Locate the cell with the specified text and output its [x, y] center coordinate. 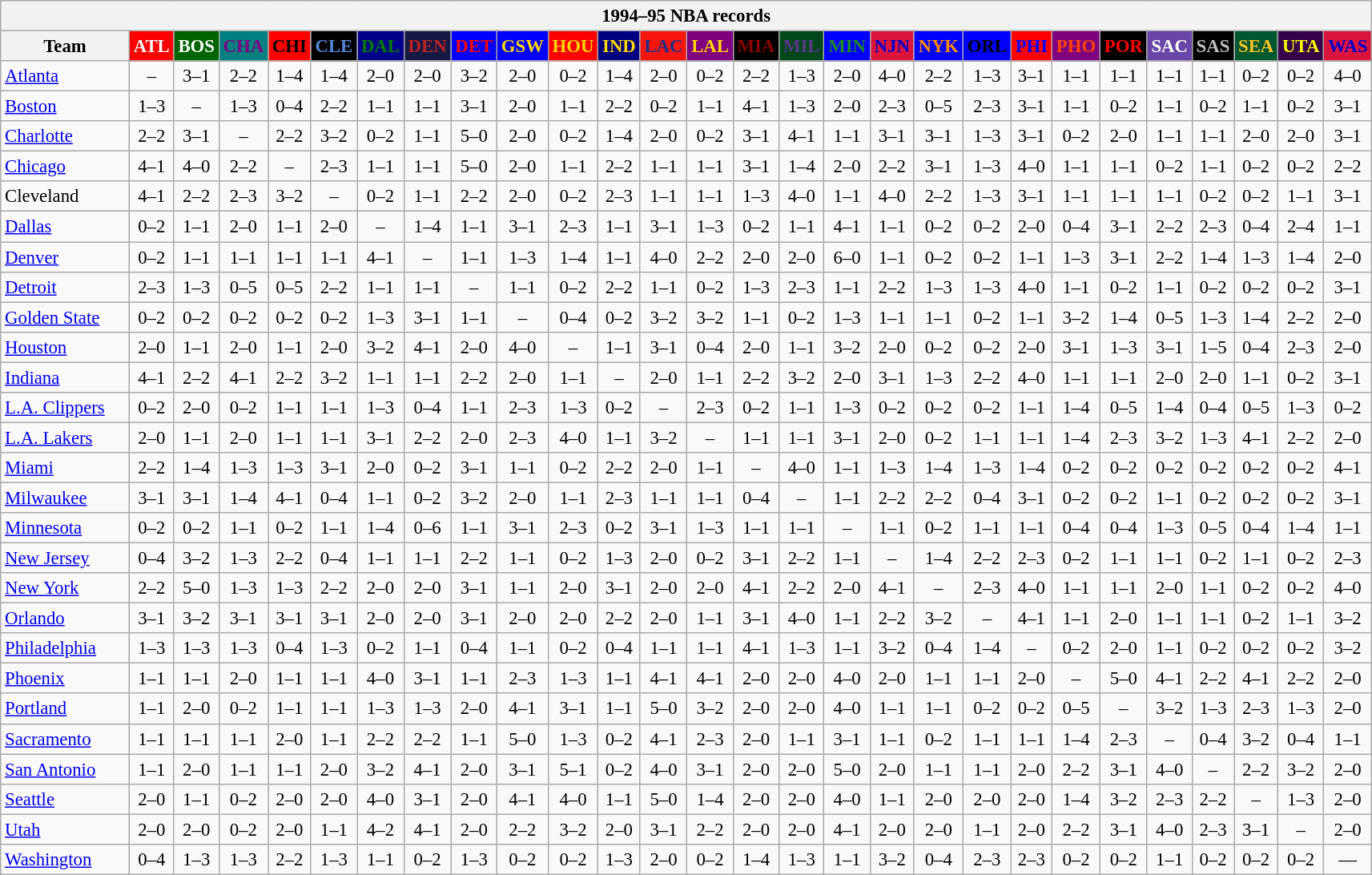
Milwaukee [66, 498]
SAC [1169, 46]
Phoenix [66, 679]
MIL [802, 46]
L.A. Lakers [66, 437]
New Jersey [66, 558]
Sacramento [66, 739]
1–5 [1213, 347]
DET [474, 46]
CHA [243, 46]
1994–95 NBA records [686, 16]
PHO [1076, 46]
DAL [381, 46]
CLE [333, 46]
LAL [710, 46]
Chicago [66, 167]
Denver [66, 257]
MIN [847, 46]
Houston [66, 347]
SEA [1256, 46]
Atlanta [66, 76]
BOS [196, 46]
MIA [756, 46]
Golden State [66, 317]
SAS [1213, 46]
ATL [151, 46]
Team [66, 46]
WAS [1348, 46]
— [1348, 860]
New York [66, 588]
Cleveland [66, 196]
PHI [1032, 46]
Miami [66, 468]
Portland [66, 709]
Indiana [66, 377]
6–0 [847, 257]
Utah [66, 829]
0–6 [428, 528]
Philadelphia [66, 648]
Orlando [66, 619]
Detroit [66, 287]
Minnesota [66, 528]
CHI [289, 46]
NJN [892, 46]
UTA [1301, 46]
5–1 [573, 769]
2–4 [1301, 227]
L.A. Clippers [66, 408]
ORL [987, 46]
GSW [522, 46]
4–2 [381, 829]
Washington [66, 860]
HOU [573, 46]
Boston [66, 107]
DEN [428, 46]
POR [1123, 46]
Seattle [66, 799]
Charlotte [66, 136]
San Antonio [66, 769]
Dallas [66, 227]
IND [619, 46]
NYK [939, 46]
LAC [663, 46]
